Capture the cell that displays the provided text and extract its (X, Y) central coordinate. 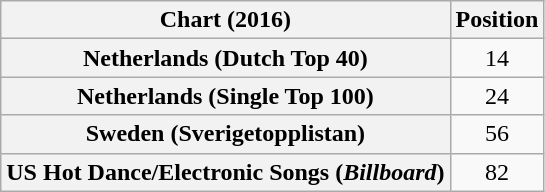
14 (497, 58)
56 (497, 134)
Netherlands (Dutch Top 40) (226, 58)
82 (497, 172)
Chart (2016) (226, 20)
US Hot Dance/Electronic Songs (Billboard) (226, 172)
Sweden (Sverigetopplistan) (226, 134)
Position (497, 20)
Netherlands (Single Top 100) (226, 96)
24 (497, 96)
